Return the (x, y) coordinate for the center point of the cell that contains the specified text.  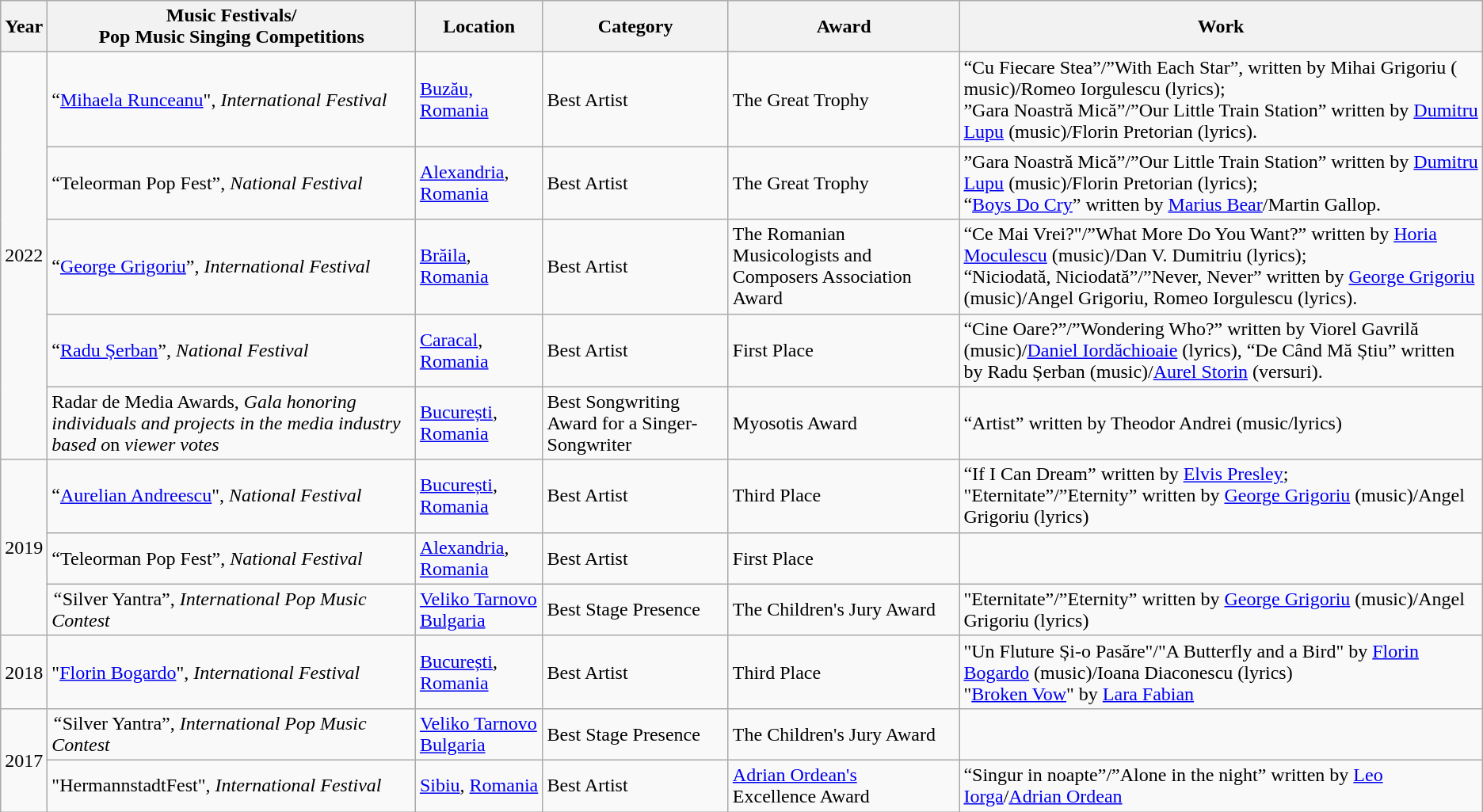
Best Songwriting Award for a Singer-Songwriter (635, 423)
2022 (24, 256)
The Romanian Musicologists and Composers Association Award (844, 266)
"Florin Bogardo", International Festival (231, 672)
“If I Can Dream” written by Elvis Presley;"Eternitate”/”Eternity” written by George Grigoriu (music)/Angel Grigoriu (lyrics) (1221, 496)
Radar de Media Awards, Gala honoring individuals and projects in the media industry based on viewer votes (231, 423)
Myosotis Award (844, 423)
Buzău, Romania (478, 100)
Category (635, 27)
“Artist” written by Theodor Andrei (music/lyrics) (1221, 423)
2019 (24, 547)
Location (478, 27)
"Un Fluture Și-o Pasăre"/"A Butterfly and a Bird" by Florin Bogardo (music)/Ioana Diaconescu (lyrics)"Broken Vow" by Lara Fabian (1221, 672)
Award (844, 27)
Music Festivals/Pop Music Singing Competitions (231, 27)
2018 (24, 672)
“Aurelian Andreescu", National Festival (231, 496)
Year (24, 27)
Sibiu, Romania (478, 786)
“Singur in noapte”/”Alone in the night” written by Leo Iorga/Adrian Ordean (1221, 786)
"HermannstadtFest", International Festival (231, 786)
Work (1221, 27)
Brăila, Romania (478, 266)
“Radu Șerban”, National Festival (231, 350)
Caracal, Romania (478, 350)
“George Grigoriu”, International Festival (231, 266)
Adrian Ordean'sExcellence Award (844, 786)
“Mihaela Runceanu", International Festival (231, 100)
2017 (24, 760)
"Eternitate”/”Eternity” written by George Grigoriu (music)/Angel Grigoriu (lyrics) (1221, 610)
